For the text-containing cell, return its midpoint in [x, y] coordinate format. 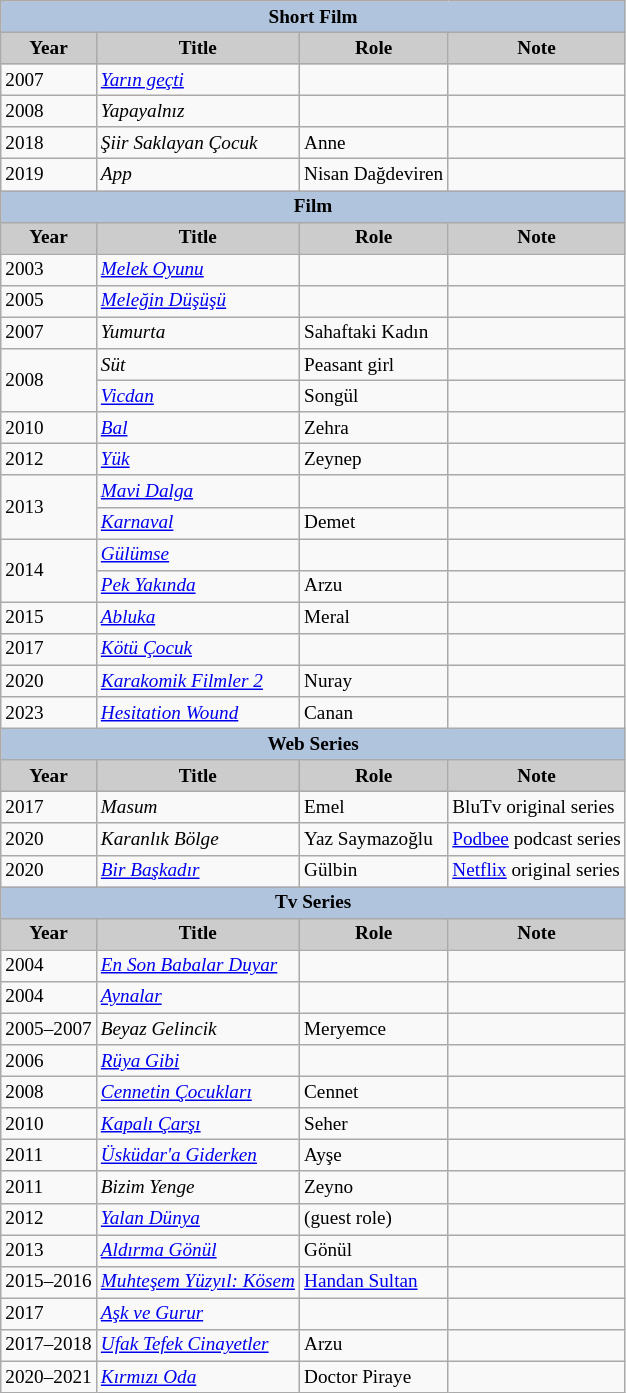
2020–2021 [49, 1377]
Kırmızı Oda [198, 1377]
Emel [373, 808]
Anne [373, 143]
Kötü Çocuk [198, 649]
Yalan Dünya [198, 1219]
Nuray [373, 681]
Şiir Saklayan Çocuk [198, 143]
Cennetin Çocukları [198, 1092]
Demet [373, 523]
Netflix original series [537, 871]
2006 [49, 1061]
Meral [373, 618]
Peasant girl [373, 365]
Aldırma Gönül [198, 1251]
Zehra [373, 428]
Film [314, 206]
Meryemce [373, 1029]
Yumurta [198, 333]
Short Film [314, 17]
BluTv original series [537, 808]
Süt [198, 365]
Beyaz Gelincik [198, 1029]
2023 [49, 713]
Ayşe [373, 1156]
Songül [373, 396]
(guest role) [373, 1219]
Handan Sultan [373, 1282]
Kapalı Çarşı [198, 1124]
2015–2016 [49, 1282]
Yarın geçti [198, 80]
Melek Oyunu [198, 270]
Gönül [373, 1251]
Masum [198, 808]
2003 [49, 270]
Karanlık Bölge [198, 839]
Meleğin Düşüşü [198, 301]
Aynalar [198, 997]
Üsküdar'a Giderken [198, 1156]
Yaz Saymazoğlu [373, 839]
En Son Babalar Duyar [198, 966]
2019 [49, 175]
Rüya Gibi [198, 1061]
Yapayalnız [198, 111]
Ufak Tefek Cinayetler [198, 1345]
2014 [49, 570]
Gülümse [198, 554]
Bizim Yenge [198, 1187]
2015 [49, 618]
Gülbin [373, 871]
Bal [198, 428]
2005 [49, 301]
Muhteşem Yüzyıl: Kösem [198, 1282]
Abluka [198, 618]
Web Series [314, 744]
Nisan Dağdeviren [373, 175]
Vicdan [198, 396]
Seher [373, 1124]
Karakomik Filmler 2 [198, 681]
Zeynep [373, 460]
Podbee podcast series [537, 839]
2005–2007 [49, 1029]
Yük [198, 460]
Zeyno [373, 1187]
App [198, 175]
Pek Yakında [198, 586]
2018 [49, 143]
Aşk ve Gurur [198, 1314]
Karnaval [198, 523]
Cennet [373, 1092]
Canan [373, 713]
Doctor Piraye [373, 1377]
Sahaftaki Kadın [373, 333]
Bir Başkadır [198, 871]
Mavi Dalga [198, 491]
Tv Series [314, 902]
2017–2018 [49, 1345]
Hesitation Wound [198, 713]
